Extract the (x, y) coordinate from the center of the cell holding the provided text.  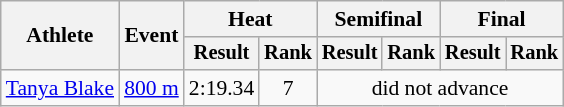
Final (502, 19)
Heat (250, 19)
Athlete (60, 36)
Tanya Blake (60, 88)
did not advance (440, 88)
7 (288, 88)
2:19.34 (222, 88)
Event (152, 36)
Semifinal (378, 19)
800 m (152, 88)
